Locate the cell with the specified text and output its (x, y) center coordinate. 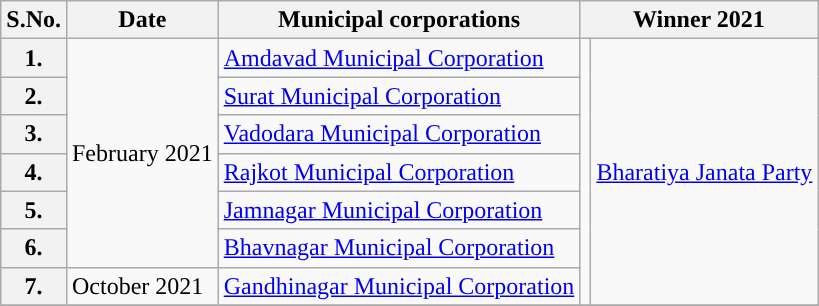
4. (34, 172)
3. (34, 134)
1. (34, 58)
5. (34, 210)
6. (34, 248)
S.No. (34, 20)
February 2021 (142, 153)
Winner 2021 (699, 20)
7. (34, 286)
Surat Municipal Corporation (399, 96)
Municipal corporations (399, 20)
Vadodara Municipal Corporation (399, 134)
Jamnagar Municipal Corporation (399, 210)
October 2021 (142, 286)
Amdavad Municipal Corporation (399, 58)
Bhavnagar Municipal Corporation (399, 248)
Gandhinagar Municipal Corporation (399, 286)
2. (34, 96)
Date (142, 20)
Rajkot Municipal Corporation (399, 172)
Bharatiya Janata Party (704, 172)
